Locate the cell with the specified text and output its [x, y] center coordinate. 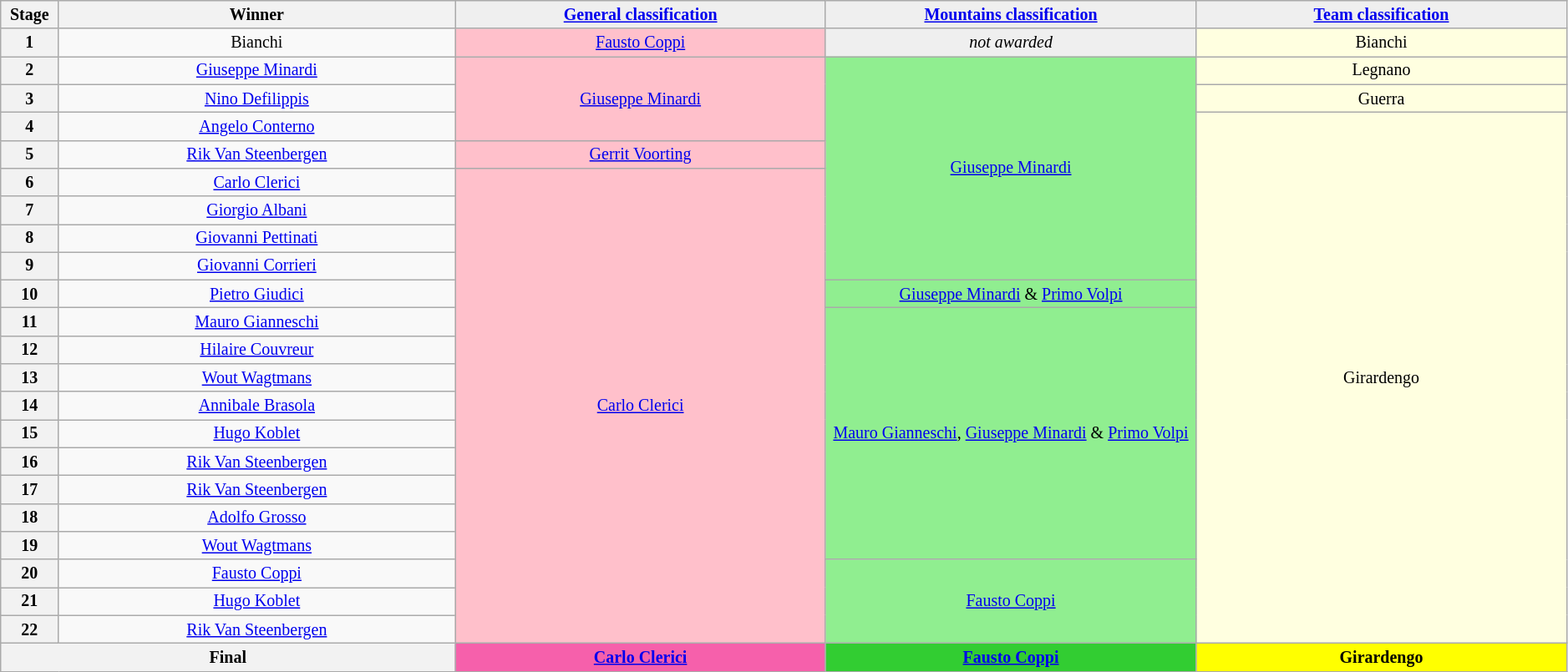
Mauro Gianneschi, Giuseppe Minardi & Primo Volpi [1011, 434]
11 [30, 322]
Giovanni Corrieri [257, 265]
Giorgio Albani [257, 210]
not awarded [1011, 43]
Pietro Giudici [257, 294]
17 [30, 489]
Stage [30, 15]
Nino Defilippis [257, 99]
Adolfo Grosso [257, 518]
20 [30, 573]
Final [228, 658]
Hilaire Couvreur [257, 351]
Winner [257, 15]
14 [30, 406]
18 [30, 518]
9 [30, 265]
3 [30, 99]
Annibale Brasola [257, 406]
2 [30, 70]
4 [30, 127]
13 [30, 377]
Mauro Gianneschi [257, 322]
8 [30, 239]
6 [30, 182]
Angelo Conterno [257, 127]
Giovanni Pettinati [257, 239]
22 [30, 629]
19 [30, 546]
10 [30, 294]
Giuseppe Minardi & Primo Volpi [1011, 294]
7 [30, 210]
Guerra [1382, 99]
16 [30, 462]
12 [30, 351]
General classification [640, 15]
21 [30, 601]
Mountains classification [1011, 15]
Gerrit Voorting [640, 154]
Legnano [1382, 70]
15 [30, 434]
1 [30, 43]
Team classification [1382, 15]
5 [30, 154]
